Return the [x, y] coordinate for the center point of the cell that contains the specified text.  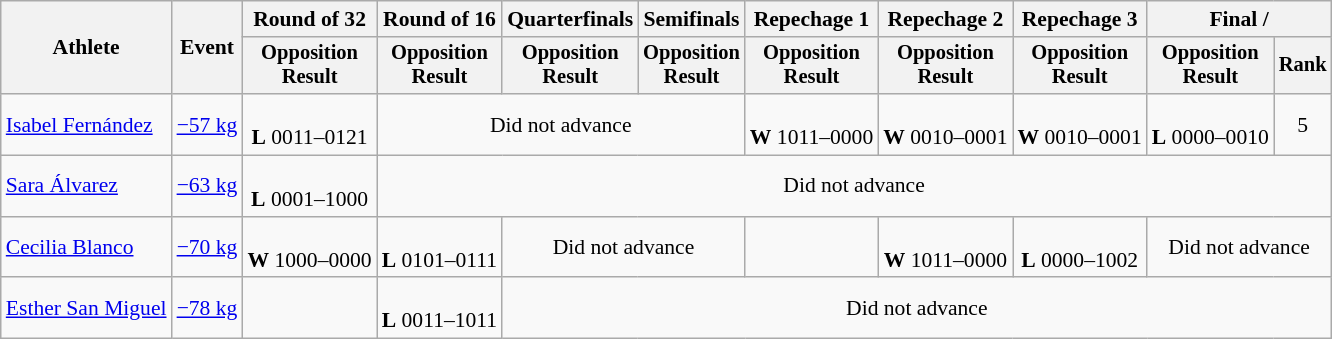
Final / [1240, 19]
Repechage 3 [1079, 19]
Sara Álvarez [86, 186]
W 1000–0000 [309, 248]
Semifinals [692, 19]
L 0011–0121 [309, 124]
Repechage 1 [812, 19]
Athlete [86, 48]
−63 kg [208, 186]
−57 kg [208, 124]
L 0101–0111 [440, 248]
−70 kg [208, 248]
Esther San Miguel [86, 308]
Isabel Fernández [86, 124]
Event [208, 48]
Rank [1303, 66]
L 0000–0010 [1210, 124]
−78 kg [208, 308]
Cecilia Blanco [86, 248]
L 0001–1000 [309, 186]
L 0000–1002 [1079, 248]
Round of 32 [309, 19]
5 [1303, 124]
Round of 16 [440, 19]
Repechage 2 [945, 19]
L 0011–1011 [440, 308]
Quarterfinals [570, 19]
